Return the [x, y] coordinate for the center point of the cell that contains the specified text.  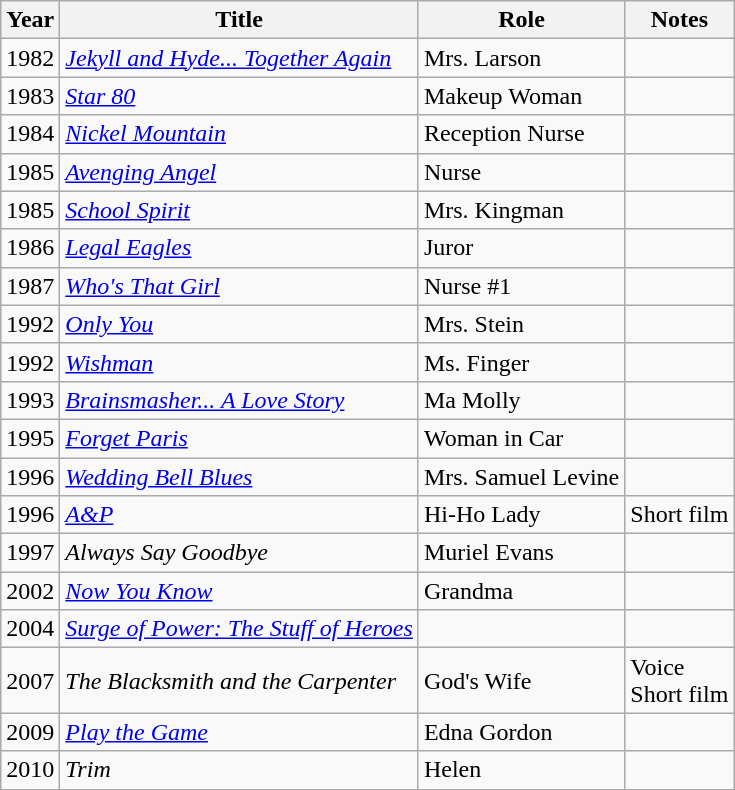
Ma Molly [521, 400]
Mrs. Larson [521, 58]
Avenging Angel [240, 172]
Nickel Mountain [240, 134]
Always Say Goodbye [240, 553]
1984 [30, 134]
Hi-Ho Lady [521, 515]
Role [521, 20]
1987 [30, 286]
Star 80 [240, 96]
Legal Eagles [240, 248]
The Blacksmith and the Carpenter [240, 680]
Trim [240, 770]
Nurse #1 [521, 286]
Helen [521, 770]
Now You Know [240, 591]
2010 [30, 770]
Juror [521, 248]
2007 [30, 680]
Edna Gordon [521, 732]
1997 [30, 553]
Play the Game [240, 732]
Only You [240, 324]
Year [30, 20]
A&P [240, 515]
Wedding Bell Blues [240, 477]
1982 [30, 58]
Short film [680, 515]
2004 [30, 629]
1983 [30, 96]
Wishman [240, 362]
Surge of Power: The Stuff of Heroes [240, 629]
Grandma [521, 591]
1995 [30, 438]
Title [240, 20]
School Spirit [240, 210]
Brainsmasher... A Love Story [240, 400]
2009 [30, 732]
Ms. Finger [521, 362]
Woman in Car [521, 438]
God's Wife [521, 680]
Forget Paris [240, 438]
Reception Nurse [521, 134]
Mrs. Stein [521, 324]
Nurse [521, 172]
Voice Short film [680, 680]
Mrs. Samuel Levine [521, 477]
1993 [30, 400]
Makeup Woman [521, 96]
1986 [30, 248]
Jekyll and Hyde... Together Again [240, 58]
Notes [680, 20]
Who's That Girl [240, 286]
Mrs. Kingman [521, 210]
2002 [30, 591]
Muriel Evans [521, 553]
